Output the [X, Y] coordinate of the center of the cell containing the given text.  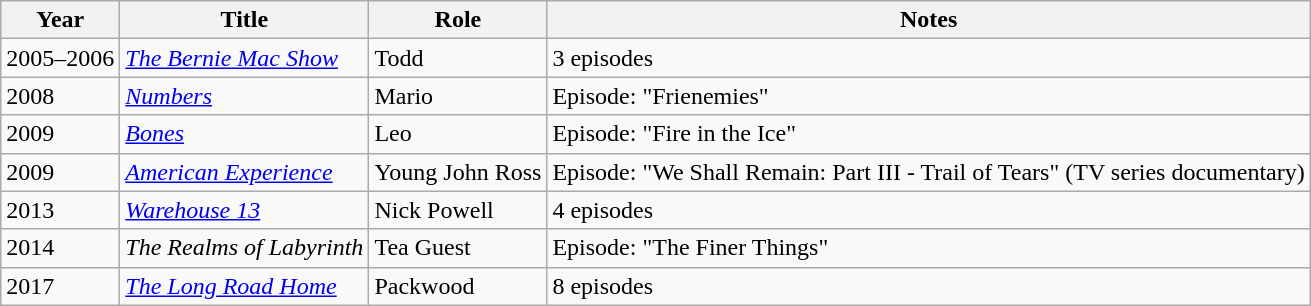
4 episodes [928, 210]
3 episodes [928, 58]
Role [458, 20]
Young John Ross [458, 172]
The Long Road Home [244, 286]
Leo [458, 134]
2008 [60, 96]
8 episodes [928, 286]
2014 [60, 248]
Episode: "We Shall Remain: Part III - Trail of Tears" (TV series documentary) [928, 172]
Notes [928, 20]
Bones [244, 134]
Tea Guest [458, 248]
Packwood [458, 286]
Episode: "The Finer Things" [928, 248]
Episode: "Frienemies" [928, 96]
2017 [60, 286]
Episode: "Fire in the Ice" [928, 134]
2005–2006 [60, 58]
Year [60, 20]
American Experience [244, 172]
Title [244, 20]
2013 [60, 210]
Numbers [244, 96]
Nick Powell [458, 210]
The Bernie Mac Show [244, 58]
The Realms of Labyrinth [244, 248]
Todd [458, 58]
Mario [458, 96]
Warehouse 13 [244, 210]
